Capture the cell that displays the provided text and extract its [X, Y] central coordinate. 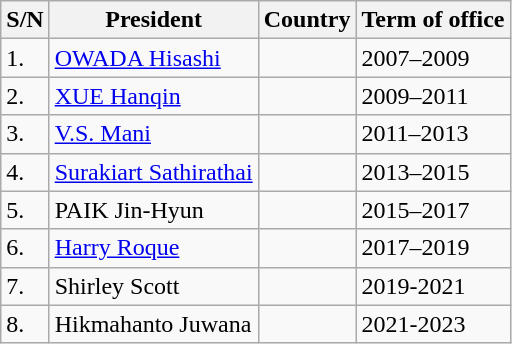
Term of office [433, 20]
S/N [25, 20]
President [154, 20]
Country [307, 20]
2017–2019 [433, 248]
2007–2009 [433, 58]
5. [25, 210]
2019-2021 [433, 286]
XUE Hanqin [154, 96]
2021-2023 [433, 324]
2015–2017 [433, 210]
Hikmahanto Juwana [154, 324]
7. [25, 286]
2013–2015 [433, 172]
PAIK Jin-Hyun [154, 210]
6. [25, 248]
4. [25, 172]
Harry Roque [154, 248]
2. [25, 96]
1. [25, 58]
Shirley Scott [154, 286]
2011–2013 [433, 134]
8. [25, 324]
OWADA Hisashi [154, 58]
2009–2011 [433, 96]
V.S. Mani [154, 134]
3. [25, 134]
Surakiart Sathirathai [154, 172]
